Find where the given text appears and provide that cell's center as [x, y] coordinate. 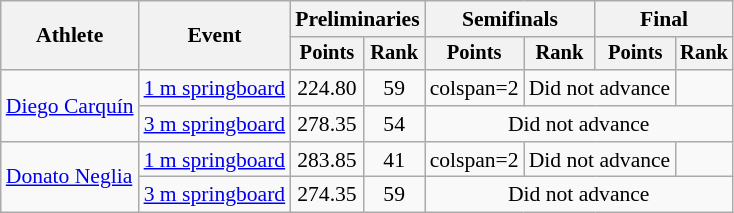
224.80 [327, 88]
Preliminaries [357, 19]
283.85 [327, 160]
41 [394, 160]
Event [215, 36]
278.35 [327, 124]
274.35 [327, 195]
Athlete [70, 36]
Diego Carquín [70, 106]
54 [394, 124]
Final [664, 19]
Semifinals [510, 19]
Donato Neglia [70, 178]
